Identify which cell holds the provided text, then report its [x, y] central coordinate. 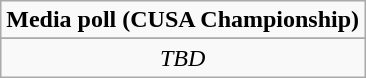
Media poll (CUSA Championship) [183, 20]
TBD [183, 58]
